Find where the given text appears and provide that cell's center as (x, y) coordinate. 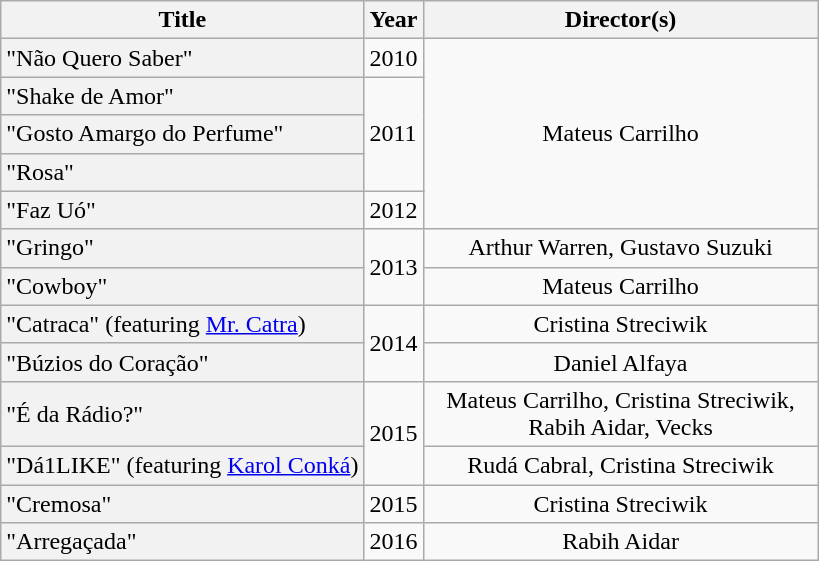
"Rosa" (182, 172)
Daniel Alfaya (620, 362)
2014 (394, 343)
"Arregaçada" (182, 542)
Mateus Carrilho, Cristina Streciwik, Rabih Aidar, Vecks (620, 414)
Year (394, 20)
2010 (394, 58)
Rudá Cabral, Cristina Streciwik (620, 465)
2011 (394, 134)
"Catraca" (featuring Mr. Catra) (182, 324)
Title (182, 20)
"É da Rádio?" (182, 414)
"Faz Uó" (182, 210)
"Não Quero Saber" (182, 58)
Director(s) (620, 20)
2016 (394, 542)
"Dá1LIKE" (featuring Karol Conká) (182, 465)
"Gringo" (182, 248)
"Búzios do Coração" (182, 362)
Rabih Aidar (620, 542)
Arthur Warren, Gustavo Suzuki (620, 248)
"Cowboy" (182, 286)
"Shake de Amor" (182, 96)
"Cremosa" (182, 503)
2012 (394, 210)
2013 (394, 267)
"Gosto Amargo do Perfume" (182, 134)
